Provide the (x, y) coordinate of the cell's center where the given text is located.  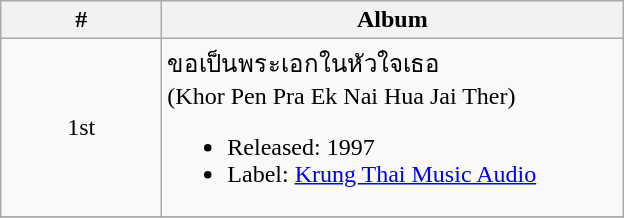
ขอเป็นพระเอกในหัวใจเธอ(Khor Pen Pra Ek Nai Hua Jai Ther)Released: 1997Label: Krung Thai Music Audio (392, 128)
# (82, 20)
Album (392, 20)
1st (82, 128)
